Capture the cell that displays the provided text and extract its (x, y) central coordinate. 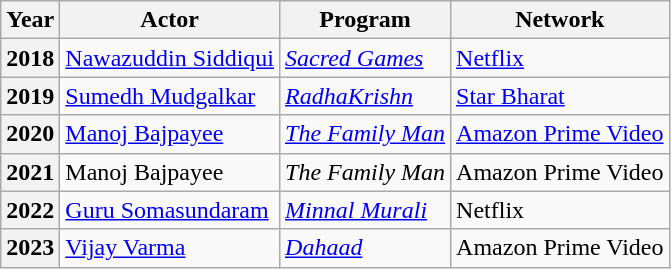
Guru Somasundaram (170, 210)
Network (560, 20)
Nawazuddin Siddiqui (170, 58)
2018 (30, 58)
Actor (170, 20)
Minnal Murali (366, 210)
RadhaKrishn (366, 96)
Star Bharat (560, 96)
Year (30, 20)
2021 (30, 172)
Sacred Games (366, 58)
2020 (30, 134)
2019 (30, 96)
Vijay Varma (170, 248)
Dahaad (366, 248)
Program (366, 20)
2022 (30, 210)
2023 (30, 248)
Sumedh Mudgalkar (170, 96)
